Output the [X, Y] coordinate of the center of the cell containing the given text.  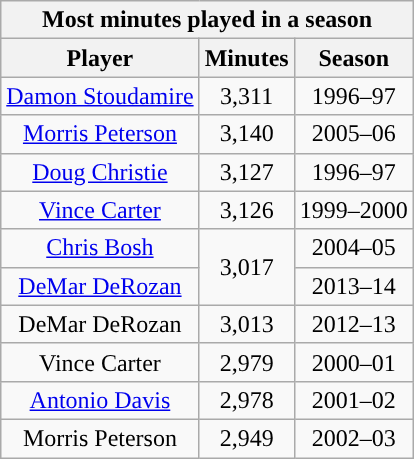
Most minutes played in a season [207, 20]
2004–05 [354, 248]
2002–03 [354, 438]
Doug Christie [100, 172]
3,017 [246, 267]
2013–14 [354, 286]
Damon Stoudamire [100, 96]
3,311 [246, 96]
2012–13 [354, 324]
3,127 [246, 172]
2005–06 [354, 134]
2000–01 [354, 362]
3,013 [246, 324]
Player [100, 58]
1999–2000 [354, 210]
2,979 [246, 362]
3,140 [246, 134]
Season [354, 58]
2,949 [246, 438]
2,978 [246, 400]
Antonio Davis [100, 400]
Minutes [246, 58]
Chris Bosh [100, 248]
3,126 [246, 210]
2001–02 [354, 400]
